Output the (x, y) coordinate of the center of the cell containing the given text.  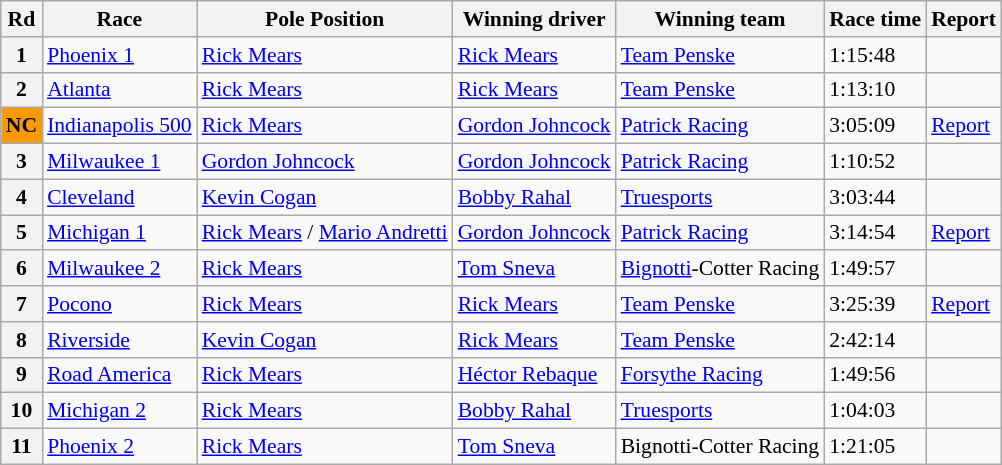
1:49:56 (875, 375)
Race time (875, 19)
Rd (22, 19)
Michigan 1 (120, 233)
Pole Position (325, 19)
Winning driver (534, 19)
6 (22, 269)
Héctor Rebaque (534, 375)
2:42:14 (875, 340)
3:05:09 (875, 126)
Pocono (120, 304)
3:03:44 (875, 197)
Indianapolis 500 (120, 126)
Road America (120, 375)
1:15:48 (875, 55)
3:25:39 (875, 304)
5 (22, 233)
NC (22, 126)
2 (22, 90)
7 (22, 304)
3:14:54 (875, 233)
1:49:57 (875, 269)
Cleveland (120, 197)
Riverside (120, 340)
3 (22, 162)
1:10:52 (875, 162)
1:13:10 (875, 90)
Milwaukee 2 (120, 269)
9 (22, 375)
1:21:05 (875, 447)
1 (22, 55)
4 (22, 197)
Rick Mears / Mario Andretti (325, 233)
Milwaukee 1 (120, 162)
Atlanta (120, 90)
Phoenix 1 (120, 55)
1:04:03 (875, 411)
Forsythe Racing (720, 375)
Race (120, 19)
10 (22, 411)
11 (22, 447)
Winning team (720, 19)
Michigan 2 (120, 411)
8 (22, 340)
Phoenix 2 (120, 447)
